For the text-containing cell, return its midpoint in [x, y] coordinate format. 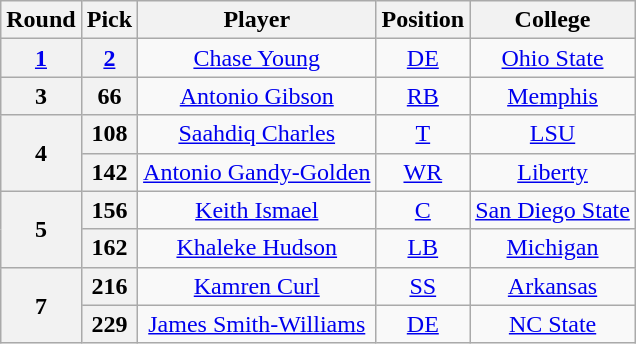
Khaleke Hudson [257, 248]
Kamren Curl [257, 286]
Arkansas [553, 286]
WR [423, 172]
4 [41, 153]
Position [423, 20]
108 [109, 134]
229 [109, 324]
Antonio Gibson [257, 96]
Saahdiq Charles [257, 134]
Ohio State [553, 58]
Antonio Gandy-Golden [257, 172]
Round [41, 20]
162 [109, 248]
LB [423, 248]
Memphis [553, 96]
SS [423, 286]
5 [41, 229]
T [423, 134]
Player [257, 20]
Keith Ismael [257, 210]
1 [41, 58]
2 [109, 58]
College [553, 20]
RB [423, 96]
Liberty [553, 172]
Michigan [553, 248]
156 [109, 210]
216 [109, 286]
Chase Young [257, 58]
NC State [553, 324]
LSU [553, 134]
C [423, 210]
7 [41, 305]
Pick [109, 20]
3 [41, 96]
San Diego State [553, 210]
66 [109, 96]
James Smith-Williams [257, 324]
142 [109, 172]
